Output the [X, Y] coordinate of the center of the cell containing the given text.  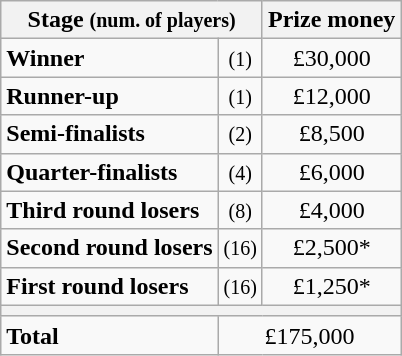
Second round losers [110, 248]
(4) [240, 172]
(8) [240, 210]
Runner-up [110, 96]
First round losers [110, 286]
£30,000 [331, 58]
(2) [240, 134]
£8,500 [331, 134]
Third round losers [110, 210]
Quarter-finalists [110, 172]
Semi-finalists [110, 134]
£12,000 [331, 96]
£4,000 [331, 210]
£175,000 [310, 335]
Prize money [331, 20]
£1,250* [331, 286]
Stage (num. of players) [132, 20]
Winner [110, 58]
Total [110, 335]
£6,000 [331, 172]
£2,500* [331, 248]
